Search for the cell housing the specified text and yield its [X, Y] center coordinate. 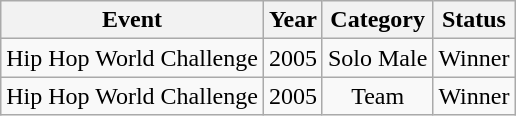
Status [474, 20]
Team [377, 96]
Event [132, 20]
Category [377, 20]
Year [292, 20]
Solo Male [377, 58]
